Locate the cell with the specified text and output its [x, y] center coordinate. 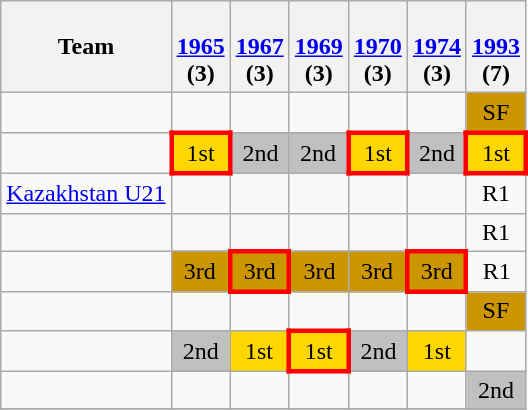
1970 (3) [378, 47]
Kazakhstan U21 [86, 193]
1965 (3) [200, 47]
Team [86, 47]
1974 (3) [436, 47]
1969 (3) [318, 47]
1993 (7) [496, 47]
1967 (3) [260, 47]
